Extract the [X, Y] coordinate from the center of the cell holding the provided text.  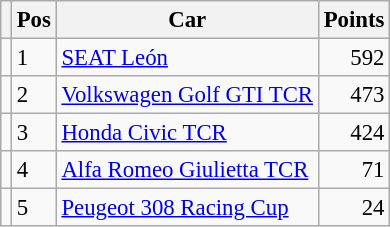
24 [354, 208]
592 [354, 58]
473 [354, 95]
5 [34, 208]
Points [354, 20]
4 [34, 170]
Pos [34, 20]
Car [187, 20]
71 [354, 170]
Volkswagen Golf GTI TCR [187, 95]
SEAT León [187, 58]
3 [34, 133]
2 [34, 95]
Peugeot 308 Racing Cup [187, 208]
Alfa Romeo Giulietta TCR [187, 170]
Honda Civic TCR [187, 133]
1 [34, 58]
424 [354, 133]
